Search for the cell housing the specified text and yield its (x, y) center coordinate. 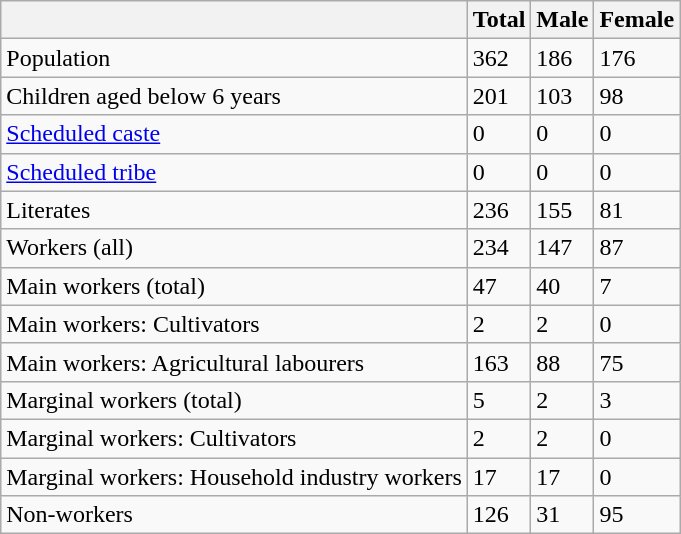
163 (499, 362)
176 (637, 58)
Marginal workers: Household industry workers (234, 477)
186 (562, 58)
Female (637, 20)
155 (562, 210)
Male (562, 20)
31 (562, 515)
Literates (234, 210)
75 (637, 362)
236 (499, 210)
Population (234, 58)
87 (637, 248)
Main workers: Agricultural labourers (234, 362)
Non-workers (234, 515)
126 (499, 515)
Scheduled tribe (234, 172)
Workers (all) (234, 248)
Scheduled caste (234, 134)
Main workers (total) (234, 286)
Marginal workers: Cultivators (234, 438)
81 (637, 210)
Total (499, 20)
362 (499, 58)
234 (499, 248)
Marginal workers (total) (234, 400)
201 (499, 96)
103 (562, 96)
7 (637, 286)
47 (499, 286)
5 (499, 400)
98 (637, 96)
88 (562, 362)
Main workers: Cultivators (234, 324)
147 (562, 248)
3 (637, 400)
Children aged below 6 years (234, 96)
40 (562, 286)
95 (637, 515)
